Pinpoint the cell where the given text exists, returning its (X, Y) midpoint coordinate. 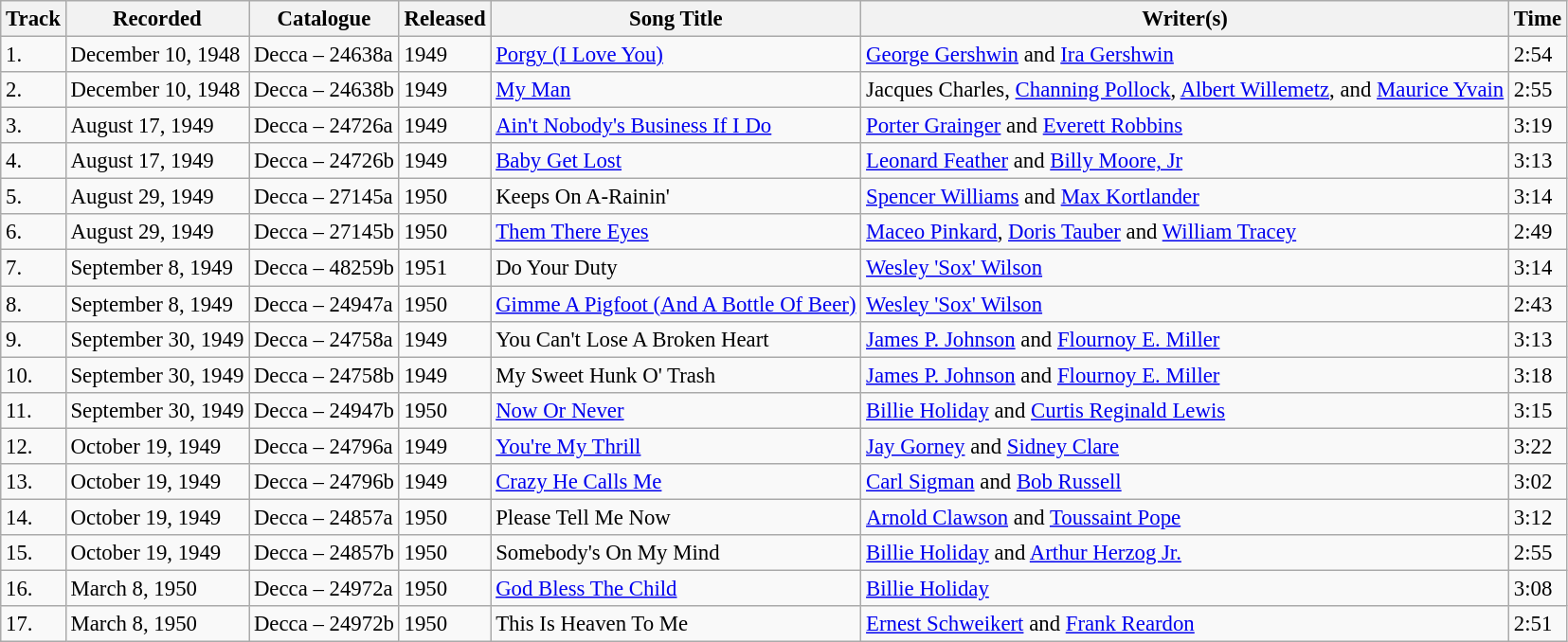
3:12 (1539, 517)
12. (33, 446)
2:43 (1539, 304)
10. (33, 375)
Ain't Nobody's Business If I Do (676, 126)
6. (33, 232)
Spencer Williams and Max Kortlander (1185, 197)
Them There Eyes (676, 232)
Decca – 24972a (324, 588)
Arnold Clawson and Toussaint Pope (1185, 517)
Decca – 24758b (324, 375)
Decca – 27145a (324, 197)
Decca – 24758a (324, 339)
3:02 (1539, 482)
Decca – 24972b (324, 624)
My Man (676, 90)
17. (33, 624)
2:54 (1539, 55)
Decca – 24726a (324, 126)
Porter Grainger and Everett Robbins (1185, 126)
Writer(s) (1185, 19)
Time (1539, 19)
Decca – 24638b (324, 90)
Decca – 27145b (324, 232)
Keeps On A-Rainin' (676, 197)
Catalogue (324, 19)
16. (33, 588)
Billie Holiday and Arthur Herzog Jr. (1185, 553)
Decca – 48259b (324, 268)
Decca – 24638a (324, 55)
Decca – 24947b (324, 410)
Somebody's On My Mind (676, 553)
God Bless The Child (676, 588)
14. (33, 517)
3:22 (1539, 446)
Decca – 24947a (324, 304)
Jay Gorney and Sidney Clare (1185, 446)
You're My Thrill (676, 446)
3:08 (1539, 588)
Decca – 24726b (324, 161)
2. (33, 90)
George Gershwin and Ira Gershwin (1185, 55)
Decca – 24796b (324, 482)
Baby Get Lost (676, 161)
My Sweet Hunk O' Trash (676, 375)
Decca – 24796a (324, 446)
Decca – 24857a (324, 517)
Carl Sigman and Bob Russell (1185, 482)
Now Or Never (676, 410)
3:18 (1539, 375)
5. (33, 197)
Decca – 24857b (324, 553)
2:51 (1539, 624)
Leonard Feather and Billy Moore, Jr (1185, 161)
15. (33, 553)
9. (33, 339)
1. (33, 55)
11. (33, 410)
2:49 (1539, 232)
Track (33, 19)
Porgy (I Love You) (676, 55)
13. (33, 482)
This Is Heaven To Me (676, 624)
Song Title (676, 19)
4. (33, 161)
Ernest Schweikert and Frank Reardon (1185, 624)
Maceo Pinkard, Doris Tauber and William Tracey (1185, 232)
Do Your Duty (676, 268)
Billie Holiday (1185, 588)
Recorded (157, 19)
Gimme A Pigfoot (And A Bottle Of Beer) (676, 304)
You Can't Lose A Broken Heart (676, 339)
3:19 (1539, 126)
Crazy He Calls Me (676, 482)
1951 (445, 268)
Please Tell Me Now (676, 517)
3. (33, 126)
8. (33, 304)
7. (33, 268)
Billie Holiday and Curtis Reginald Lewis (1185, 410)
3:15 (1539, 410)
Jacques Charles, Channing Pollock, Albert Willemetz, and Maurice Yvain (1185, 90)
Released (445, 19)
